Find where the given text appears and provide that cell's center as [X, Y] coordinate. 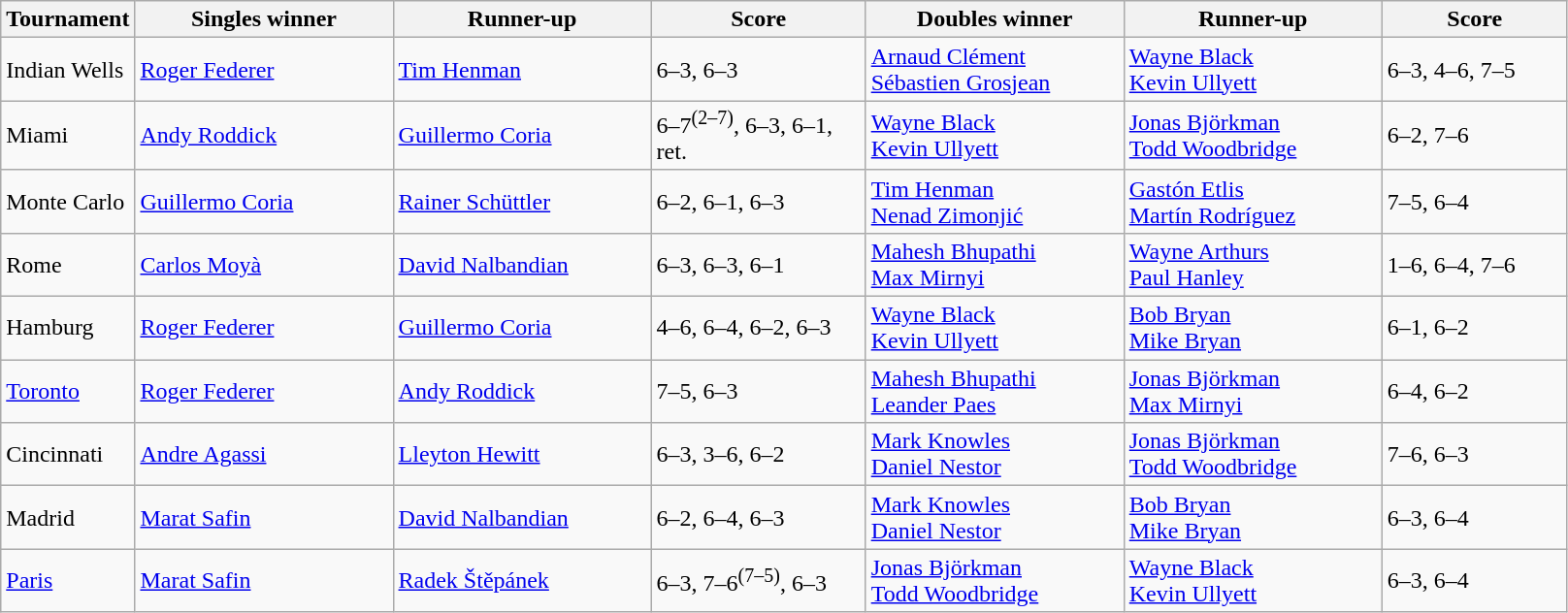
Jonas Björkman Max Mirnyi [1253, 392]
7–5, 6–4 [1475, 202]
Andre Agassi [264, 454]
Miami [68, 136]
6–2, 6–4, 6–3 [759, 518]
1–6, 6–4, 7–6 [1475, 264]
Tim Henman Nenad Zimonjić [995, 202]
Lleyton Hewitt [522, 454]
6–1, 6–2 [1475, 328]
Mahesh Bhupathi Max Mirnyi [995, 264]
Indian Wells [68, 70]
Singles winner [264, 19]
Rainer Schüttler [522, 202]
Carlos Moyà [264, 264]
6–4, 6–2 [1475, 392]
6–7(2–7), 6–3, 6–1, ret. [759, 136]
Doubles winner [995, 19]
6–3, 3–6, 6–2 [759, 454]
Arnaud Clément Sébastien Grosjean [995, 70]
Tournament [68, 19]
Cincinnati [68, 454]
Madrid [68, 518]
Radek Štěpánek [522, 580]
6–3, 7–6(7–5), 6–3 [759, 580]
Wayne Arthurs Paul Hanley [1253, 264]
Paris [68, 580]
Hamburg [68, 328]
Monte Carlo [68, 202]
6–3, 6–3 [759, 70]
Tim Henman [522, 70]
6–2, 7–6 [1475, 136]
Toronto [68, 392]
7–5, 6–3 [759, 392]
6–2, 6–1, 6–3 [759, 202]
6–3, 6–3, 6–1 [759, 264]
Mahesh Bhupathi Leander Paes [995, 392]
4–6, 6–4, 6–2, 6–3 [759, 328]
6–3, 4–6, 7–5 [1475, 70]
Gastón Etlis Martín Rodríguez [1253, 202]
7–6, 6–3 [1475, 454]
Rome [68, 264]
